Scan for the cell matching the given text and deliver its (x, y) coordinate at center. 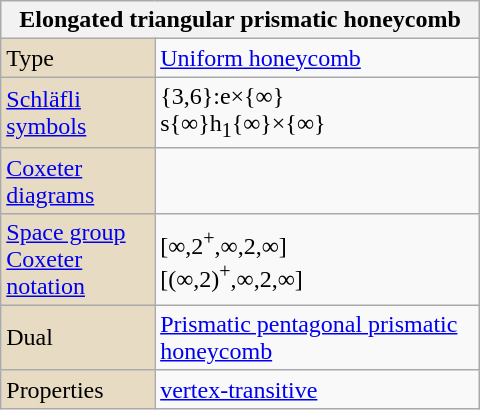
Schläfli symbols (78, 112)
Coxeter diagrams (78, 180)
Space groupCoxeter notation (78, 259)
vertex-transitive (318, 389)
Elongated triangular prismatic honeycomb (240, 20)
Type (78, 58)
Dual (78, 338)
Properties (78, 389)
[∞,2+,∞,2,∞][(∞,2)+,∞,2,∞] (318, 259)
{3,6}:e×{∞}s{∞}h1{∞}×{∞} (318, 112)
Prismatic pentagonal prismatic honeycomb (318, 338)
Uniform honeycomb (318, 58)
